Identify which cell holds the provided text, then report its (x, y) central coordinate. 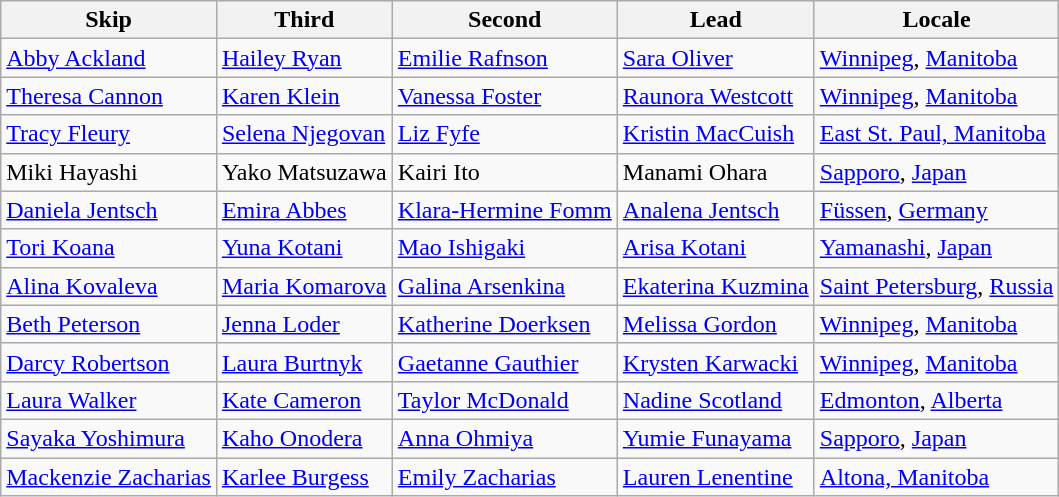
Daniela Jentsch (109, 210)
Alina Kovaleva (109, 286)
Kate Cameron (304, 400)
Skip (109, 20)
Laura Burtnyk (304, 362)
Klara-Hermine Fomm (504, 210)
Emily Zacharias (504, 477)
Altona, Manitoba (936, 477)
Manami Ohara (716, 172)
Tracy Fleury (109, 134)
Second (504, 20)
Ekaterina Kuzmina (716, 286)
Kairi Ito (504, 172)
East St. Paul, Manitoba (936, 134)
Abby Ackland (109, 58)
Arisa Kotani (716, 248)
Miki Hayashi (109, 172)
Raunora Westcott (716, 96)
Galina Arsenkina (504, 286)
Krysten Karwacki (716, 362)
Katherine Doerksen (504, 324)
Selena Njegovan (304, 134)
Yako Matsuzawa (304, 172)
Darcy Robertson (109, 362)
Kristin MacCuish (716, 134)
Karlee Burgess (304, 477)
Edmonton, Alberta (936, 400)
Laura Walker (109, 400)
Yamanashi, Japan (936, 248)
Vanessa Foster (504, 96)
Saint Petersburg, Russia (936, 286)
Kaho Onodera (304, 438)
Sayaka Yoshimura (109, 438)
Füssen, Germany (936, 210)
Liz Fyfe (504, 134)
Locale (936, 20)
Beth Peterson (109, 324)
Third (304, 20)
Mackenzie Zacharias (109, 477)
Karen Klein (304, 96)
Gaetanne Gauthier (504, 362)
Emilie Rafnson (504, 58)
Taylor McDonald (504, 400)
Melissa Gordon (716, 324)
Lead (716, 20)
Nadine Scotland (716, 400)
Sara Oliver (716, 58)
Theresa Cannon (109, 96)
Tori Koana (109, 248)
Jenna Loder (304, 324)
Lauren Lenentine (716, 477)
Yumie Funayama (716, 438)
Hailey Ryan (304, 58)
Anna Ohmiya (504, 438)
Analena Jentsch (716, 210)
Emira Abbes (304, 210)
Yuna Kotani (304, 248)
Mao Ishigaki (504, 248)
Maria Komarova (304, 286)
